Return the (X, Y) coordinate for the center point of the cell that contains the specified text.  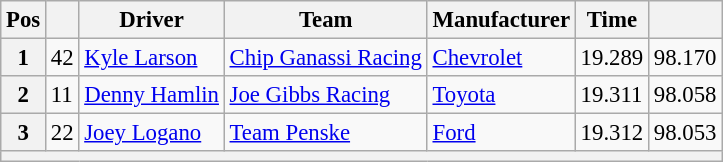
3 (24, 133)
Denny Hamlin (152, 95)
1 (24, 58)
Manufacturer (501, 20)
42 (62, 58)
Joe Gibbs Racing (326, 95)
Kyle Larson (152, 58)
Chip Ganassi Racing (326, 58)
Chevrolet (501, 58)
Team Penske (326, 133)
Time (612, 20)
19.289 (612, 58)
Toyota (501, 95)
98.058 (686, 95)
22 (62, 133)
19.311 (612, 95)
2 (24, 95)
98.170 (686, 58)
Driver (152, 20)
98.053 (686, 133)
Team (326, 20)
Joey Logano (152, 133)
Ford (501, 133)
Pos (24, 20)
19.312 (612, 133)
11 (62, 95)
